Return the [X, Y] coordinate for the center point of the cell that contains the specified text.  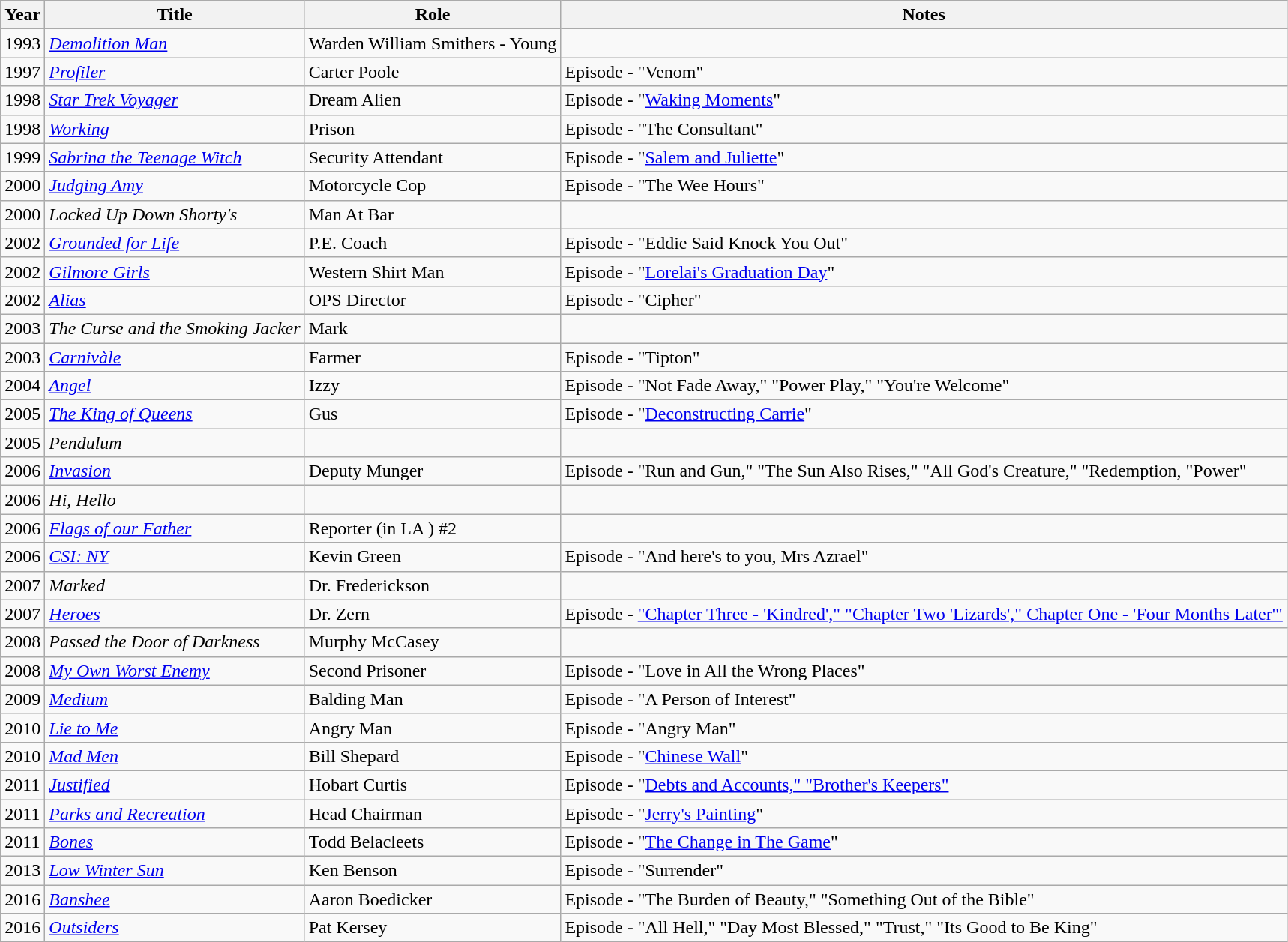
Role [433, 15]
CSI: NY [175, 557]
Gilmore Girls [175, 271]
2004 [22, 386]
Star Trek Voyager [175, 100]
Alias [175, 300]
Locked Up Down Shorty's [175, 214]
My Own Worst Enemy [175, 671]
Episode - "Tipton" [924, 357]
Heroes [175, 614]
Grounded for Life [175, 243]
Warden William Smithers - Young [433, 43]
Notes [924, 15]
Deputy Munger [433, 471]
Episode - "Lorelai's Graduation Day" [924, 271]
Episode - "A Person of Interest" [924, 699]
OPS Director [433, 300]
Security Attendant [433, 157]
Todd Belacleets [433, 842]
Marked [175, 585]
Angry Man [433, 728]
Episode - "Salem and Juliette" [924, 157]
Medium [175, 699]
Judging Amy [175, 186]
2009 [22, 699]
The Curse and the Smoking Jacker [175, 328]
Carnivàle [175, 357]
Episode - "Deconstructing Carrie" [924, 414]
Episode - "Chapter Three - 'Kindred'," "Chapter Two 'Lizards'," Chapter One - 'Four Months Later'" [924, 614]
Bill Shepard [433, 756]
Gus [433, 414]
Carter Poole [433, 72]
Second Prisoner [433, 671]
Kevin Green [433, 557]
Episode - "Waking Moments" [924, 100]
Aaron Boedicker [433, 899]
1999 [22, 157]
Flags of our Father [175, 528]
1997 [22, 72]
P.E. Coach [433, 243]
Episode - "All Hell," "Day Most Blessed," "Trust," "Its Good to Be King" [924, 928]
Episode - "Not Fade Away," "Power Play," "You're Welcome" [924, 386]
Izzy [433, 386]
Episode - "Love in All the Wrong Places" [924, 671]
Demolition Man [175, 43]
Episode - "The Consultant" [924, 129]
Low Winter Sun [175, 871]
Ken Benson [433, 871]
Justified [175, 785]
Episode - "Cipher" [924, 300]
Dr. Frederickson [433, 585]
The King of Queens [175, 414]
Head Chairman [433, 813]
Pendulum [175, 443]
Banshee [175, 899]
Passed the Door of Darkness [175, 642]
Profiler [175, 72]
Outsiders [175, 928]
Episode - "The Wee Hours" [924, 186]
Invasion [175, 471]
Episode - "Surrender" [924, 871]
Balding Man [433, 699]
Reporter (in LA ) #2 [433, 528]
2013 [22, 871]
1993 [22, 43]
Parks and Recreation [175, 813]
Man At Bar [433, 214]
Episode - "Chinese Wall" [924, 756]
Episode - "Angry Man" [924, 728]
Hi, Hello [175, 500]
Western Shirt Man [433, 271]
Mad Men [175, 756]
Episode - "And here's to you, Mrs Azrael" [924, 557]
Episode - "The Burden of Beauty," "Something Out of the Bible" [924, 899]
Episode - "The Change in The Game" [924, 842]
Mark [433, 328]
Dream Alien [433, 100]
Episode - "Venom" [924, 72]
Pat Kersey [433, 928]
Hobart Curtis [433, 785]
Motorcycle Cop [433, 186]
Lie to Me [175, 728]
Murphy McCasey [433, 642]
Episode - "Jerry's Painting" [924, 813]
Prison [433, 129]
Farmer [433, 357]
Title [175, 15]
Sabrina the Teenage Witch [175, 157]
Episode - "Run and Gun," "The Sun Also Rises," "All God's Creature," "Redemption, "Power" [924, 471]
Year [22, 15]
Working [175, 129]
Angel [175, 386]
Episode - "Debts and Accounts," "Brother's Keepers" [924, 785]
Dr. Zern [433, 614]
Episode - "Eddie Said Knock You Out" [924, 243]
Bones [175, 842]
